Locate the cell with the specified text and output its (x, y) center coordinate. 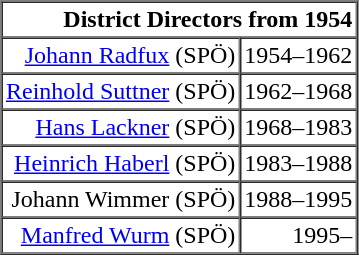
1988–1995 (298, 200)
Manfred Wurm (SPÖ) (121, 236)
Reinhold Suttner (SPÖ) (121, 92)
Hans Lackner (SPÖ) (121, 128)
1968–1983 (298, 128)
1962–1968 (298, 92)
District Directors from 1954 (180, 20)
1954–1962 (298, 56)
Johann Wimmer (SPÖ) (121, 200)
1995– (298, 236)
Johann Radfux (SPÖ) (121, 56)
1983–1988 (298, 164)
Heinrich Haberl (SPÖ) (121, 164)
